Identify which cell holds the provided text, then report its [x, y] central coordinate. 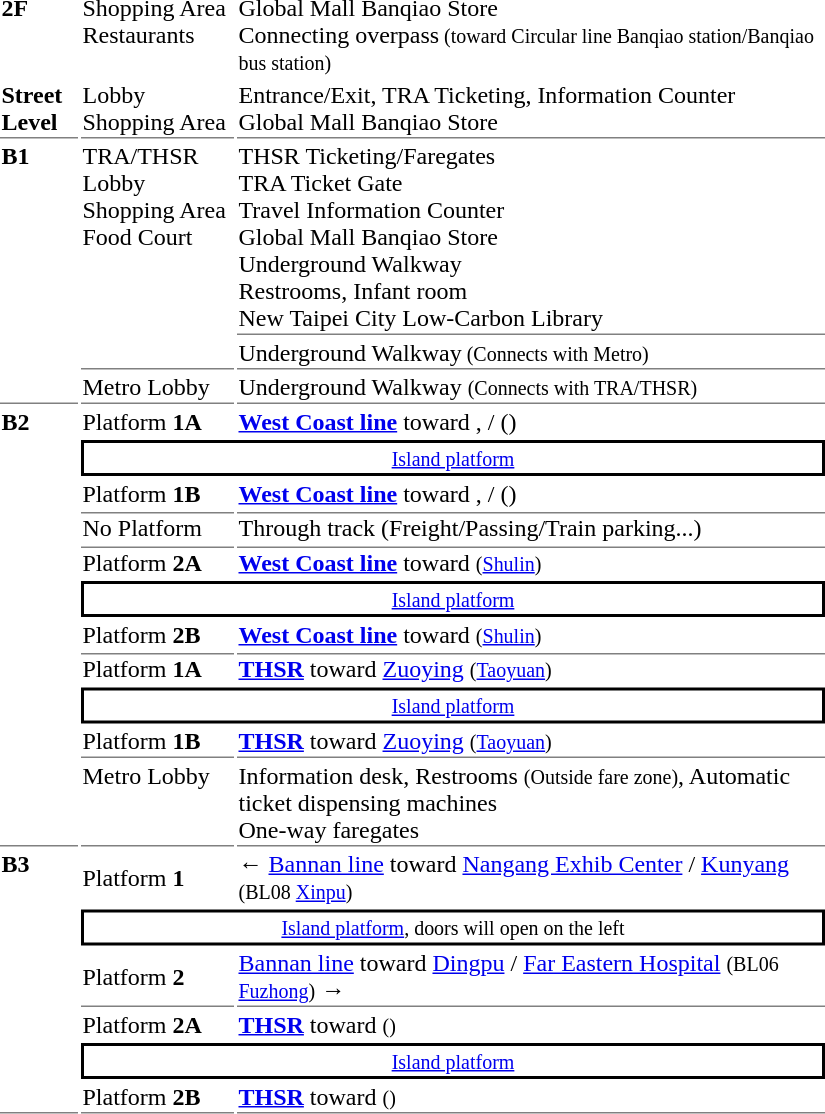
Underground Walkway (Connects with Metro) [531, 354]
Island platform, doors will open on the left [453, 928]
Information desk, Restrooms (Outside fare zone), Automatic ticket dispensing machines One-way faregates [531, 804]
Bannan line toward Dingpu / Far Eastern Hospital (BL06 Fuzhong) → [531, 977]
Street Level [39, 109]
B1 [39, 273]
Platform 1 [158, 878]
Through track (Freight/Passing/Train parking...) [531, 528]
B2 [39, 627]
Entrance/Exit, TRA Ticketing, Information CounterGlobal Mall Banqiao Store [531, 109]
← Bannan line toward Nangang Exhib Center / Kunyang (BL08 Xinpu) [531, 878]
Lobby Shopping Area [158, 109]
Underground Walkway (Connects with TRA/THSR) [531, 388]
B3 [39, 982]
TRA/THSR LobbyShopping AreaFood Court [158, 256]
Platform 2 [158, 977]
No Platform [158, 528]
